Return [x, y] of the center of cell containing provided text 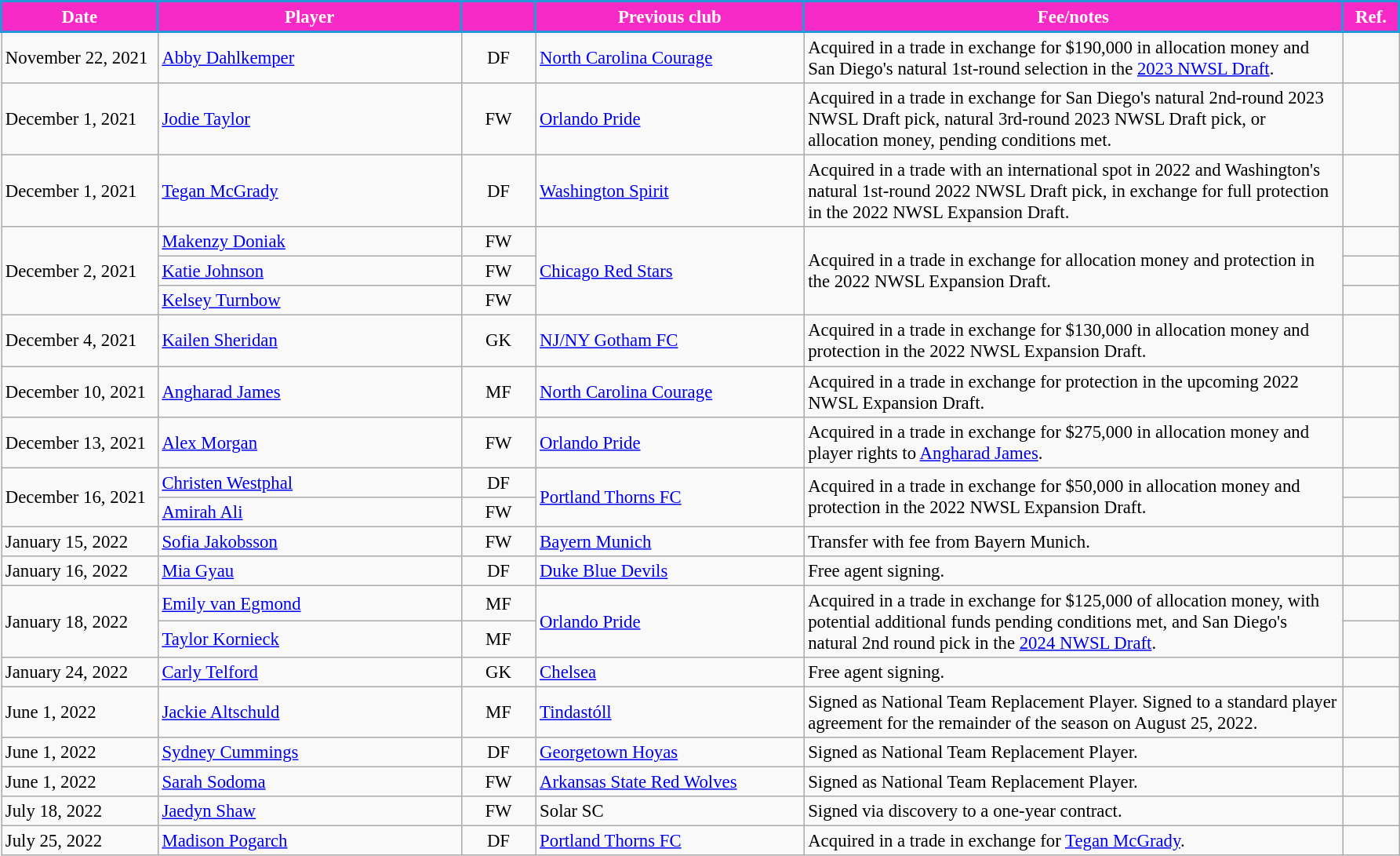
Kelsey Turnbow [309, 301]
Sarah Sodoma [309, 782]
January 18, 2022 [80, 621]
Arkansas State Red Wolves [670, 782]
December 13, 2021 [80, 443]
Jackie Altschuld [309, 712]
January 16, 2022 [80, 571]
Acquired in a trade in exchange for protection in the upcoming 2022 NWSL Expansion Draft. [1073, 392]
Carly Telford [309, 672]
Solar SC [670, 811]
Duke Blue Devils [670, 571]
Mia Gyau [309, 571]
Abby Dahlkemper [309, 58]
Acquired in a trade in exchange for $50,000 in allocation money and protection in the 2022 NWSL Expansion Draft. [1073, 497]
Georgetown Hoyas [670, 752]
Tindastóll [670, 712]
Tegan McGrady [309, 191]
Transfer with fee from Bayern Munich. [1073, 541]
January 15, 2022 [80, 541]
January 24, 2022 [80, 672]
Jaedyn Shaw [309, 811]
Madison Pogarch [309, 841]
Ref. [1371, 17]
November 22, 2021 [80, 58]
Acquired in a trade in exchange for allocation money and protection in the 2022 NWSL Expansion Draft. [1073, 271]
Bayern Munich [670, 541]
Previous club [670, 17]
Alex Morgan [309, 443]
Date [80, 17]
Acquired in a trade in exchange for Tegan McGrady. [1073, 841]
Sofia Jakobsson [309, 541]
July 25, 2022 [80, 841]
NJ/NY Gotham FC [670, 341]
Signed via discovery to a one-year contract. [1073, 811]
Kailen Sheridan [309, 341]
Katie Johnson [309, 271]
Fee/notes [1073, 17]
Acquired in a trade in exchange for $130,000 in allocation money and protection in the 2022 NWSL Expansion Draft. [1073, 341]
Player [309, 17]
Chelsea [670, 672]
Jodie Taylor [309, 119]
December 4, 2021 [80, 341]
December 10, 2021 [80, 392]
Washington Spirit [670, 191]
Makenzy Doniak [309, 242]
Sydney Cummings [309, 752]
Acquired in a trade in exchange for $275,000 in allocation money and player rights to Angharad James. [1073, 443]
Emily van Egmond [309, 603]
Signed as National Team Replacement Player. Signed to a standard player agreement for the remainder of the season on August 25, 2022. [1073, 712]
Amirah Ali [309, 512]
December 2, 2021 [80, 271]
Taylor Kornieck [309, 639]
July 18, 2022 [80, 811]
Christen Westphal [309, 483]
December 16, 2021 [80, 497]
Chicago Red Stars [670, 271]
Acquired in a trade in exchange for $190,000 in allocation money and San Diego's natural 1st-round selection in the 2023 NWSL Draft. [1073, 58]
Angharad James [309, 392]
